Identify which cell holds the provided text, then report its [X, Y] central coordinate. 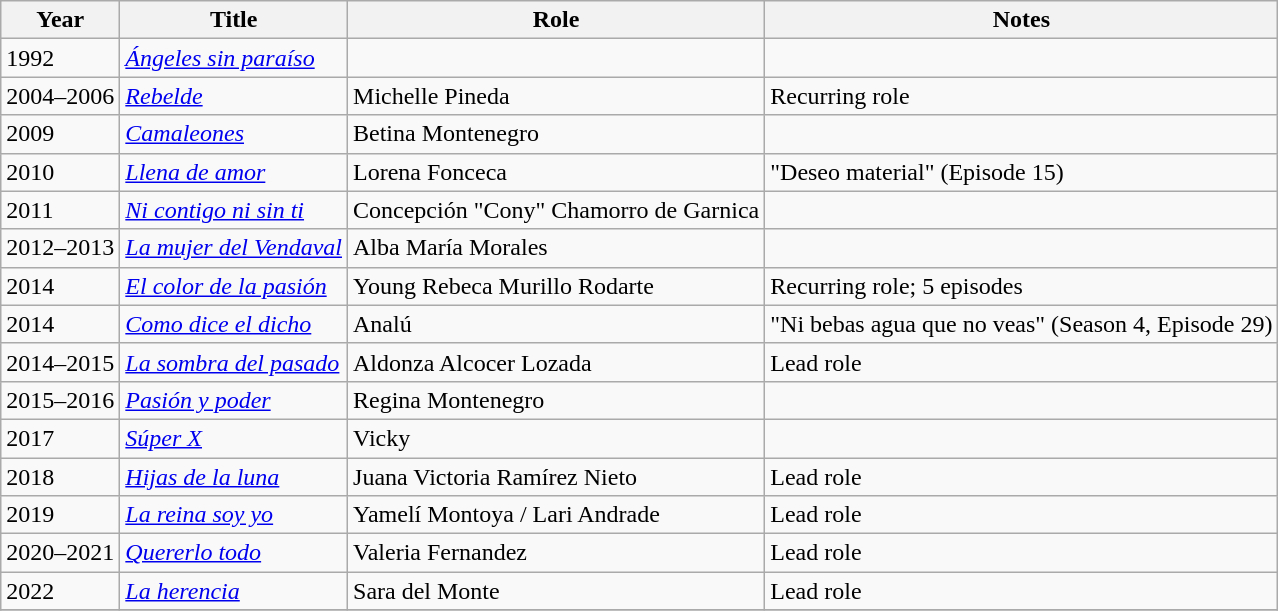
2010 [60, 172]
Pasión y poder [234, 400]
Alba María Morales [556, 248]
Quererlo todo [234, 553]
Camaleones [234, 134]
2011 [60, 210]
Súper X [234, 438]
2014–2015 [60, 362]
Title [234, 20]
Como dice el dicho [234, 324]
La herencia [234, 591]
Ángeles sin paraíso [234, 58]
Valeria Fernandez [556, 553]
Analú [556, 324]
Notes [1022, 20]
Concepción "Cony" Chamorro de Garnica [556, 210]
Ni contigo ni sin ti [234, 210]
Aldonza Alcocer Lozada [556, 362]
Recurring role [1022, 96]
1992 [60, 58]
La mujer del Vendaval [234, 248]
Rebelde [234, 96]
Llena de amor [234, 172]
Yamelí Montoya / Lari Andrade [556, 515]
La sombra del pasado [234, 362]
Year [60, 20]
Role [556, 20]
2015–2016 [60, 400]
2019 [60, 515]
Juana Victoria Ramírez Nieto [556, 477]
El color de la pasión [234, 286]
2017 [60, 438]
Sara del Monte [556, 591]
La reina soy yo [234, 515]
Michelle Pineda [556, 96]
Lorena Fonceca [556, 172]
2022 [60, 591]
2020–2021 [60, 553]
Recurring role; 5 episodes [1022, 286]
Young Rebeca Murillo Rodarte [556, 286]
2009 [60, 134]
"Deseo material" (Episode 15) [1022, 172]
2004–2006 [60, 96]
2018 [60, 477]
Regina Montenegro [556, 400]
Betina Montenegro [556, 134]
Hijas de la luna [234, 477]
Vicky [556, 438]
"Ni bebas agua que no veas" (Season 4, Episode 29) [1022, 324]
2012–2013 [60, 248]
